For the text-containing cell, return its midpoint in (X, Y) coordinate format. 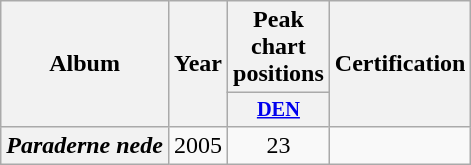
Album (85, 64)
Certification (400, 64)
23 (279, 145)
Year (198, 64)
Peak chart positions (279, 47)
Paraderne nede (85, 145)
2005 (198, 145)
DEN (279, 110)
